Capture the cell that displays the provided text and extract its [x, y] central coordinate. 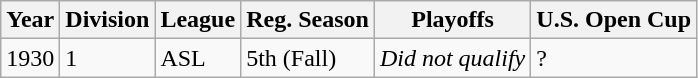
U.S. Open Cup [614, 20]
Division [108, 20]
Year [30, 20]
ASL [198, 58]
5th (Fall) [308, 58]
? [614, 58]
1 [108, 58]
League [198, 20]
Did not qualify [452, 58]
1930 [30, 58]
Reg. Season [308, 20]
Playoffs [452, 20]
